For the text-containing cell, return its midpoint in [X, Y] coordinate format. 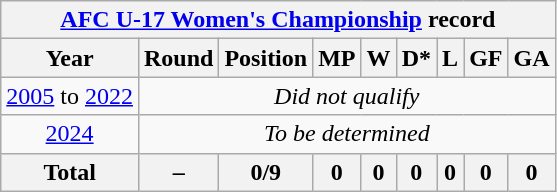
AFC U-17 Women's Championship record [278, 20]
MP [337, 58]
Did not qualify [346, 96]
To be determined [346, 134]
GA [532, 58]
D* [416, 58]
W [378, 58]
– [178, 172]
0/9 [266, 172]
Year [70, 58]
L [450, 58]
2005 to 2022 [70, 96]
GF [486, 58]
2024 [70, 134]
Round [178, 58]
Total [70, 172]
Position [266, 58]
